Scan for the cell matching the given text and deliver its [X, Y] coordinate at center. 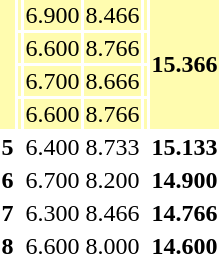
6.400 [52, 147]
7 [8, 213]
14.900 [184, 180]
8.666 [112, 81]
15.133 [184, 147]
15.366 [184, 64]
6.900 [52, 15]
6 [8, 180]
14.766 [184, 213]
8.733 [112, 147]
5 [8, 147]
6.300 [52, 213]
8.200 [112, 180]
